Provide the (X, Y) coordinate of the cell's center where the given text is located.  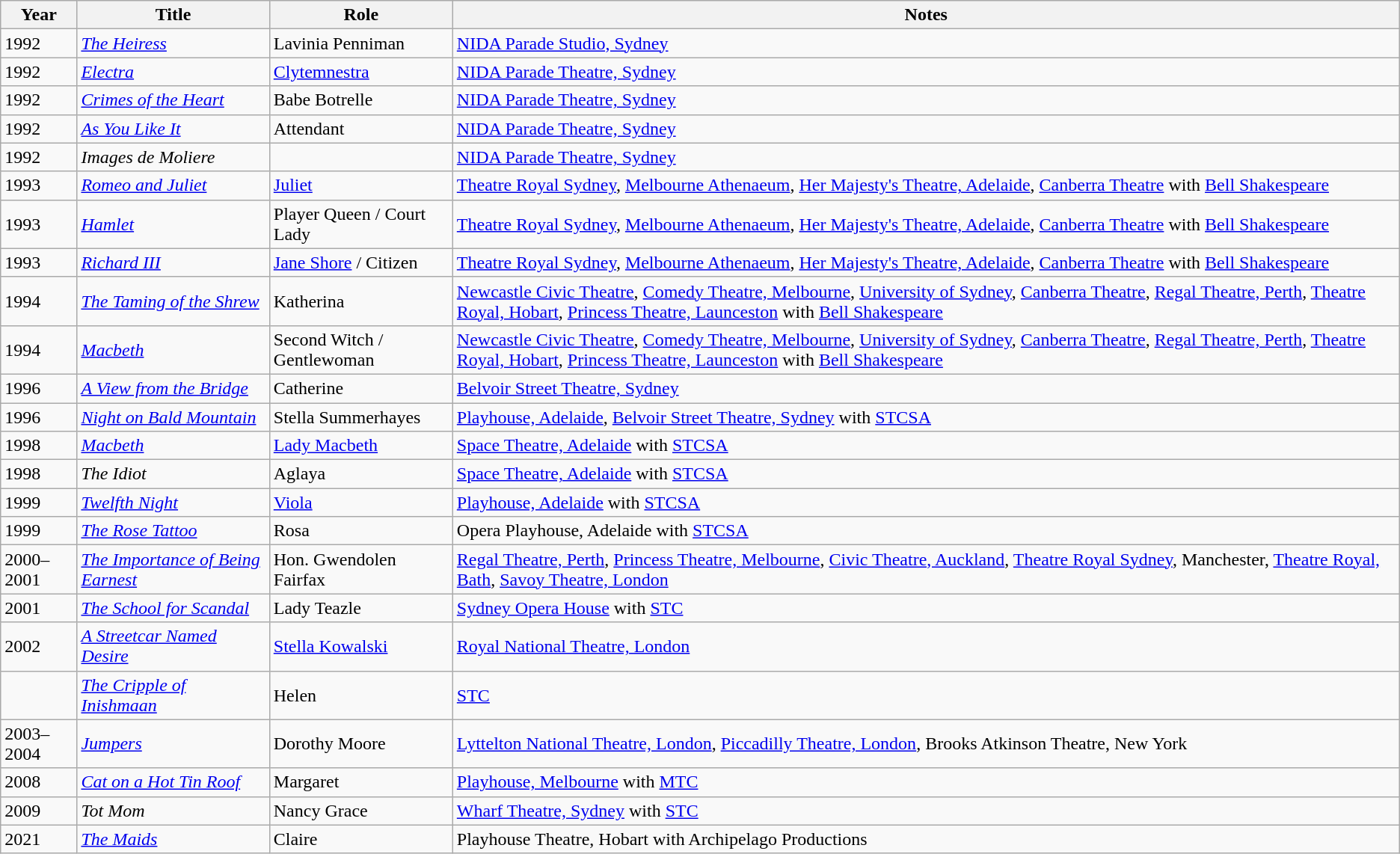
NIDA Parade Studio, Sydney (926, 43)
As You Like It (174, 129)
Role (360, 15)
Belvoir Street Theatre, Sydney (926, 388)
Playhouse, Adelaide with STCSA (926, 503)
Romeo and Juliet (174, 185)
Playhouse, Adelaide, Belvoir Street Theatre, Sydney with STCSA (926, 417)
Twelfth Night (174, 503)
Playhouse Theatre, Hobart with Archipelago Productions (926, 839)
2000–2001 (39, 570)
Tot Mom (174, 811)
The Taming of the Shrew (174, 301)
Aglaya (360, 474)
Hon. Gwendolen Fairfax (360, 570)
Cat on a Hot Tin Roof (174, 782)
Wharf Theatre, Sydney with STC (926, 811)
A View from the Bridge (174, 388)
Helen (360, 695)
Viola (360, 503)
2008 (39, 782)
Opera Playhouse, Adelaide with STCSA (926, 531)
The Rose Tattoo (174, 531)
2001 (39, 608)
Night on Bald Mountain (174, 417)
Stella Kowalski (360, 646)
Images de Moliere (174, 157)
Nancy Grace (360, 811)
Dorothy Moore (360, 743)
Lyttelton National Theatre, London, Piccadilly Theatre, London, Brooks Atkinson Theatre, New York (926, 743)
2002 (39, 646)
Jumpers (174, 743)
Clytemnestra (360, 72)
Katherina (360, 301)
Playhouse, Melbourne with MTC (926, 782)
Lavinia Penniman (360, 43)
Lady Teazle (360, 608)
Attendant (360, 129)
Hamlet (174, 224)
The Importance of Being Earnest (174, 570)
Player Queen / Court Lady (360, 224)
Claire (360, 839)
2003–2004 (39, 743)
Notes (926, 15)
Royal National Theatre, London (926, 646)
Catherine (360, 388)
2009 (39, 811)
Margaret (360, 782)
Title (174, 15)
A Streetcar Named Desire (174, 646)
The Idiot (174, 474)
Electra (174, 72)
Jane Shore / Citizen (360, 262)
The Heiress (174, 43)
The School for Scandal (174, 608)
Second Witch / Gentlewoman (360, 350)
Rosa (360, 531)
Lady Macbeth (360, 446)
Juliet (360, 185)
Babe Botrelle (360, 100)
Sydney Opera House with STC (926, 608)
2021 (39, 839)
The Maids (174, 839)
Richard III (174, 262)
STC (926, 695)
Year (39, 15)
The Cripple of Inishmaan (174, 695)
Stella Summerhayes (360, 417)
Crimes of the Heart (174, 100)
